Extract the [x, y] coordinate from the center of the cell holding the provided text.  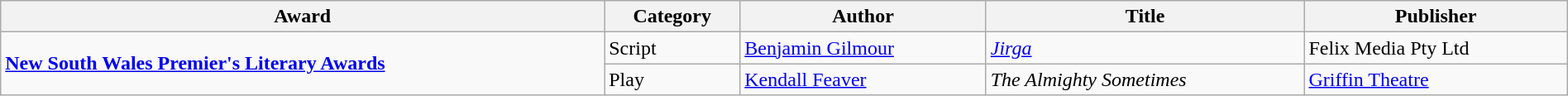
Award [303, 17]
Griffin Theatre [1436, 79]
Kendall Feaver [863, 79]
New South Wales Premier's Literary Awards [303, 64]
The Almighty Sometimes [1145, 79]
Title [1145, 17]
Jirga [1145, 48]
Benjamin Gilmour [863, 48]
Felix Media Pty Ltd [1436, 48]
Author [863, 17]
Script [672, 48]
Play [672, 79]
Publisher [1436, 17]
Category [672, 17]
